Determine the (x, y) coordinate at the center of the cell enclosing the given text.  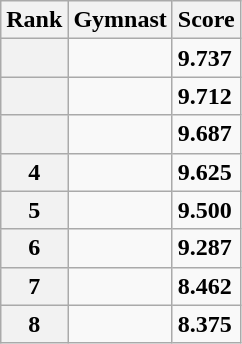
Gymnast (120, 20)
8.462 (206, 286)
Rank (34, 20)
4 (34, 172)
9.625 (206, 172)
9.712 (206, 96)
9.687 (206, 134)
9.500 (206, 210)
8.375 (206, 324)
Score (206, 20)
8 (34, 324)
6 (34, 248)
9.737 (206, 58)
9.287 (206, 248)
5 (34, 210)
7 (34, 286)
